Detect which cell encompasses the target text, then output its (x, y) center coordinate. 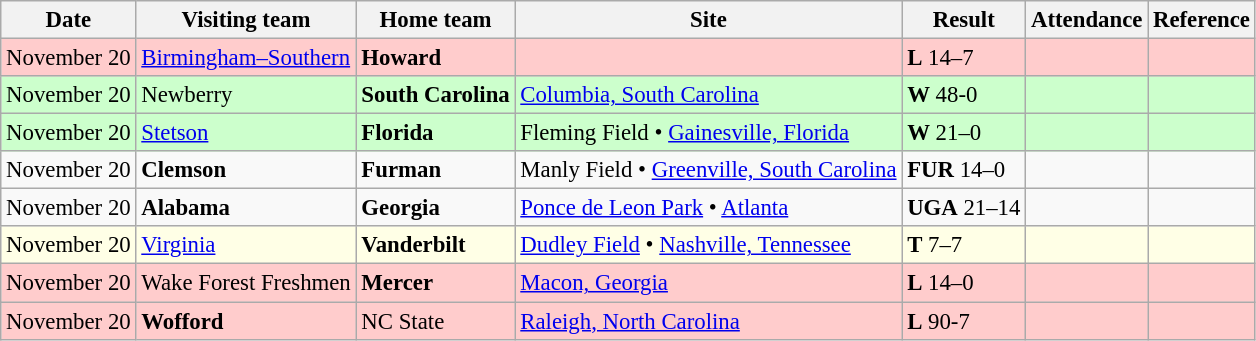
L 14–0 (964, 283)
Result (964, 20)
Home team (436, 20)
Newberry (246, 95)
W 21–0 (964, 133)
L 90-7 (964, 321)
Dudley Field • Nashville, Tennessee (708, 245)
L 14–7 (964, 58)
W 48-0 (964, 95)
Virginia (246, 245)
Fleming Field • Gainesville, Florida (708, 133)
Vanderbilt (436, 245)
Georgia (436, 208)
Wofford (246, 321)
NC State (436, 321)
Manly Field • Greenville, South Carolina (708, 170)
Howard (436, 58)
Florida (436, 133)
T 7–7 (964, 245)
Date (68, 20)
Macon, Georgia (708, 283)
Reference (1202, 20)
Mercer (436, 283)
Attendance (1087, 20)
South Carolina (436, 95)
Visiting team (246, 20)
UGA 21–14 (964, 208)
FUR 14–0 (964, 170)
Site (708, 20)
Stetson (246, 133)
Furman (436, 170)
Ponce de Leon Park • Atlanta (708, 208)
Birmingham–Southern (246, 58)
Columbia, South Carolina (708, 95)
Raleigh, North Carolina (708, 321)
Clemson (246, 170)
Wake Forest Freshmen (246, 283)
Alabama (246, 208)
